Search for the cell housing the specified text and yield its (x, y) center coordinate. 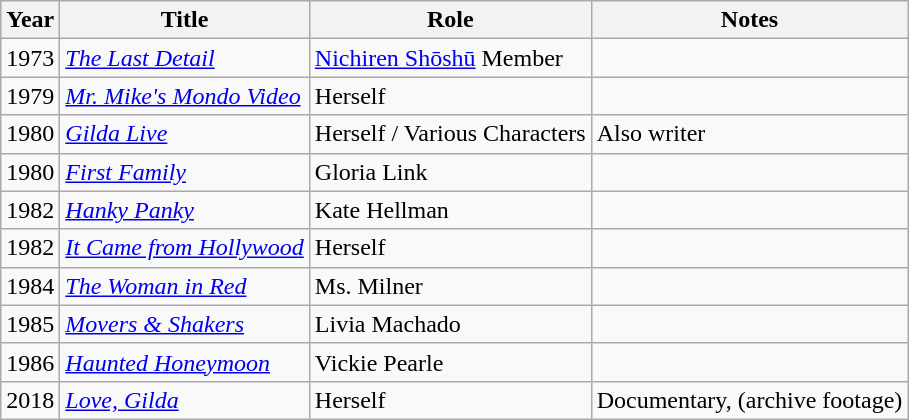
Mr. Mike's Mondo Video (184, 96)
First Family (184, 172)
Documentary, (archive footage) (750, 400)
1986 (30, 362)
1979 (30, 96)
Herself / Various Characters (450, 134)
Hanky Panky (184, 210)
1985 (30, 324)
Year (30, 20)
Nichiren Shōshū Member (450, 58)
Role (450, 20)
Gilda Live (184, 134)
Livia Machado (450, 324)
Gloria Link (450, 172)
Movers & Shakers (184, 324)
2018 (30, 400)
Haunted Honeymoon (184, 362)
1973 (30, 58)
Title (184, 20)
1984 (30, 286)
It Came from Hollywood (184, 248)
The Woman in Red (184, 286)
Vickie Pearle (450, 362)
Also writer (750, 134)
Kate Hellman (450, 210)
Notes (750, 20)
Love, Gilda (184, 400)
The Last Detail (184, 58)
Ms. Milner (450, 286)
